Extract the (X, Y) coordinate from the center of the cell holding the provided text.  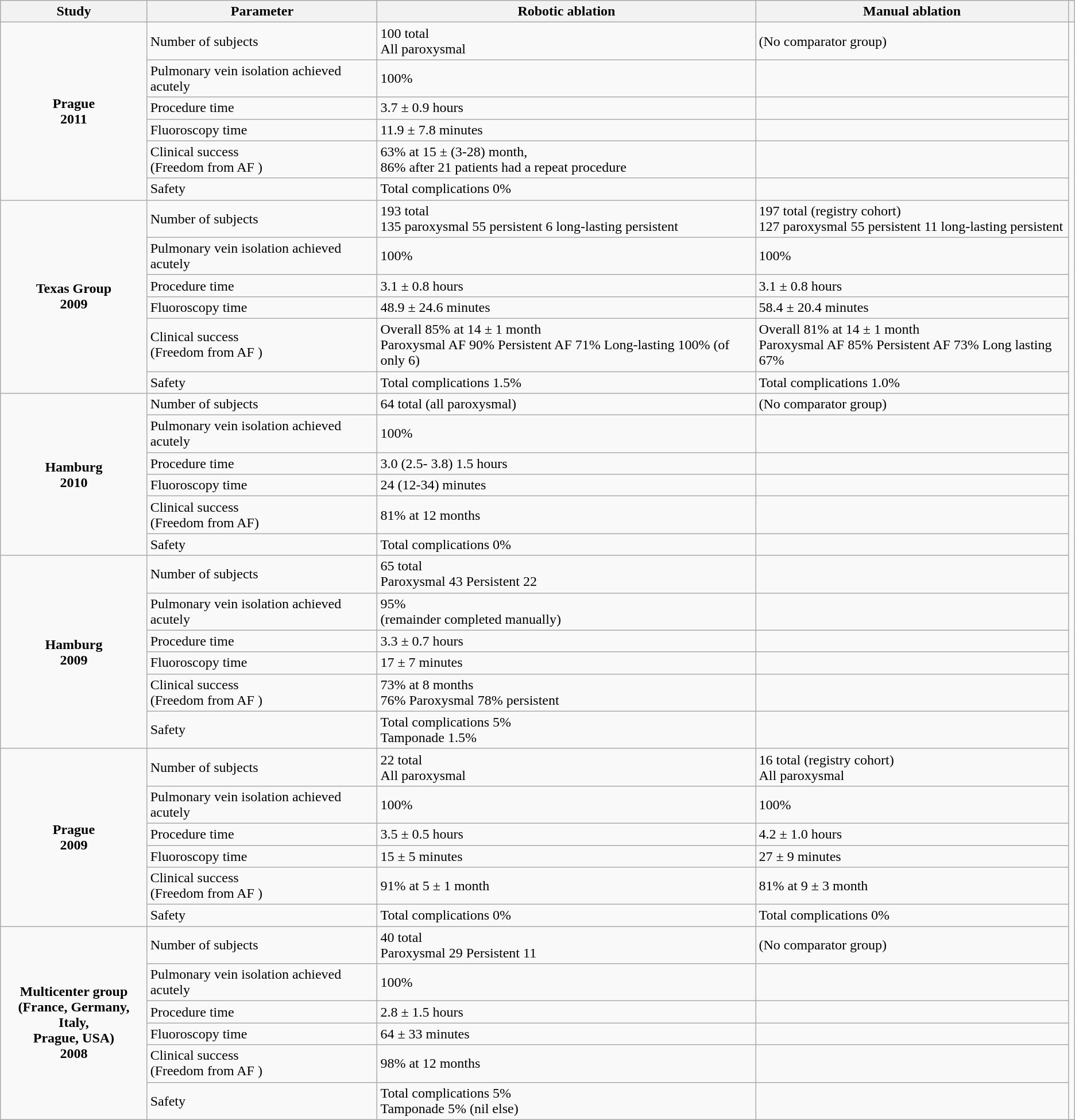
197 total (registry cohort)127 paroxysmal 55 persistent 11 long-lasting persistent (912, 218)
3.5 ± 0.5 hours (566, 834)
11.9 ± 7.8 minutes (566, 130)
100 totalAll paroxysmal (566, 41)
Overall 81% at 14 ± 1 monthParoxysmal AF 85% Persistent AF 73% Long lasting 67% (912, 345)
22 totalAll paroxysmal (566, 767)
2.8 ± 1.5 hours (566, 1012)
Parameter (262, 11)
17 ± 7 minutes (566, 663)
Manual ablation (912, 11)
Hamburg2010 (74, 474)
Overall 85% at 14 ± 1 monthParoxysmal AF 90% Persistent AF 71% Long-lasting 100% (of only 6) (566, 345)
Study (74, 11)
91% at 5 ± 1 month (566, 886)
Prague2011 (74, 111)
40 totalParoxysmal 29 Persistent 11 (566, 945)
81% at 12 months (566, 515)
27 ± 9 minutes (912, 856)
15 ± 5 minutes (566, 856)
193 total135 paroxysmal 55 persistent 6 long-lasting persistent (566, 218)
Total complications 5%Tamponade 1.5% (566, 729)
Total complications 1.0% (912, 382)
48.9 ± 24.6 minutes (566, 307)
64 total (all paroxysmal) (566, 404)
Total complications 1.5% (566, 382)
65 totalParoxysmal 43 Persistent 22 (566, 574)
24 (12-34) minutes (566, 485)
63% at 15 ± (3-28) month,86% after 21 patients had a repeat procedure (566, 160)
16 total (registry cohort)All paroxysmal (912, 767)
3.0 (2.5- 3.8) 1.5 hours (566, 464)
Total complications 5%Tamponade 5% (nil else) (566, 1100)
98% at 12 months (566, 1064)
73% at 8 months76% Paroxysmal 78% persistent (566, 693)
3.3 ± 0.7 hours (566, 641)
Multicenter group(France, Germany, Italy,Prague, USA)2008 (74, 1023)
81% at 9 ± 3 month (912, 886)
Robotic ablation (566, 11)
95%(remainder completed manually) (566, 611)
Clinical success(Freedom from AF) (262, 515)
Hamburg2009 (74, 652)
Texas Group2009 (74, 296)
64 ± 33 minutes (566, 1034)
58.4 ± 20.4 minutes (912, 307)
4.2 ± 1.0 hours (912, 834)
Prague2009 (74, 837)
3.7 ± 0.9 hours (566, 108)
